Pinpoint the cell where the given text exists, returning its [X, Y] midpoint coordinate. 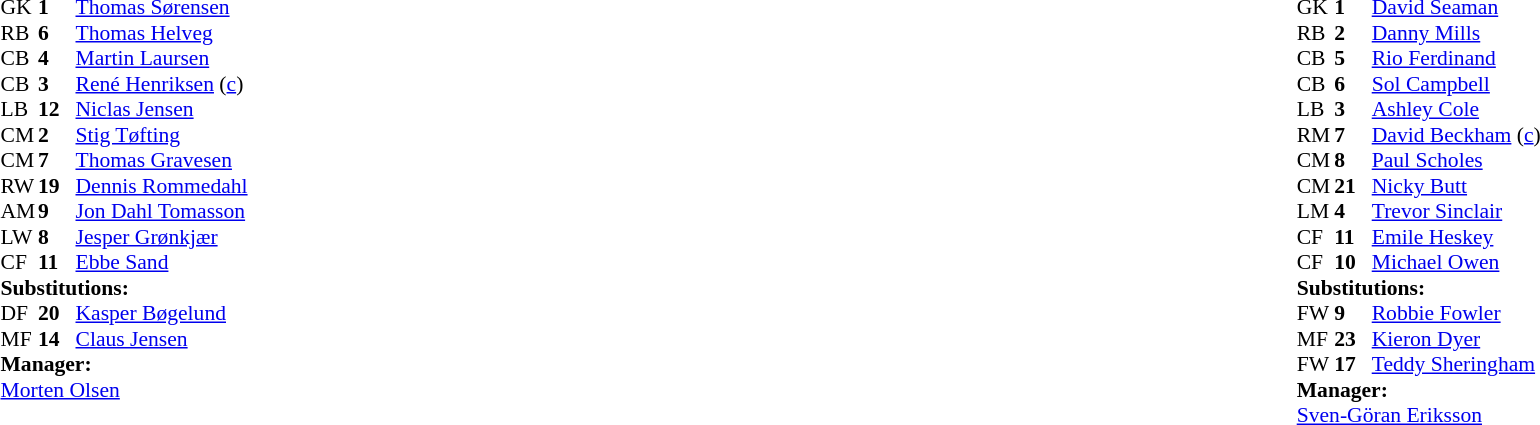
12 [57, 109]
DF [19, 313]
5 [1353, 59]
Thomas Gravesen [162, 161]
RM [1316, 135]
10 [1353, 263]
14 [57, 339]
Niclas Jensen [162, 109]
20 [57, 313]
Thomas Helveg [162, 33]
Jon Dahl Tomasson [162, 211]
RW [19, 186]
Manager: [124, 365]
Morten Olsen [124, 390]
AM [19, 211]
Claus Jensen [162, 339]
21 [1353, 186]
Ebbe Sand [162, 263]
Kasper Bøgelund [162, 313]
Stig Tøfting [162, 135]
René Henriksen (c) [162, 84]
LW [19, 237]
23 [1353, 339]
Dennis Rommedahl [162, 186]
Jesper Grønkjær [162, 237]
Substitutions: [124, 288]
LM [1316, 211]
Martin Laursen [162, 59]
17 [1353, 365]
19 [57, 186]
